Return [X, Y] of the center of cell containing provided text 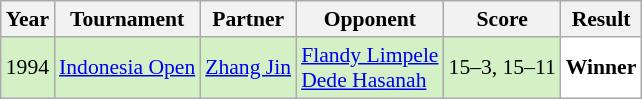
Tournament [127, 19]
15–3, 15–11 [502, 68]
Partner [248, 19]
1994 [28, 68]
Opponent [370, 19]
Year [28, 19]
Result [602, 19]
Winner [602, 68]
Zhang Jin [248, 68]
Flandy Limpele Dede Hasanah [370, 68]
Indonesia Open [127, 68]
Score [502, 19]
